Return [x, y] of the center of cell containing provided text 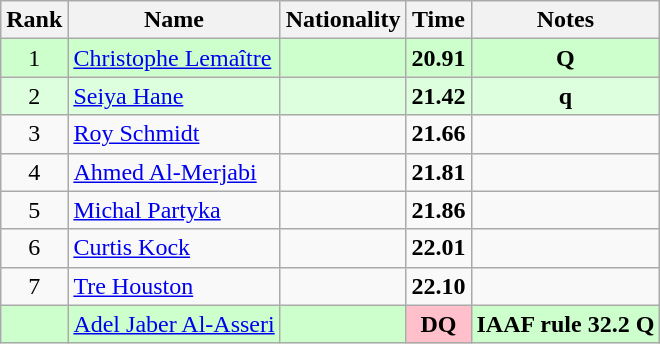
7 [34, 286]
Christophe Lemaître [174, 58]
21.86 [438, 210]
Time [438, 20]
Tre Houston [174, 286]
20.91 [438, 58]
Nationality [343, 20]
4 [34, 172]
Name [174, 20]
22.10 [438, 286]
2 [34, 96]
5 [34, 210]
22.01 [438, 248]
q [566, 96]
DQ [438, 324]
Notes [566, 20]
IAAF rule 32.2 Q [566, 324]
Curtis Kock [174, 248]
Rank [34, 20]
Roy Schmidt [174, 134]
Adel Jaber Al-Asseri [174, 324]
1 [34, 58]
3 [34, 134]
Ahmed Al-Merjabi [174, 172]
21.66 [438, 134]
Q [566, 58]
Seiya Hane [174, 96]
6 [34, 248]
Michal Partyka [174, 210]
21.42 [438, 96]
21.81 [438, 172]
